Extract the [x, y] coordinate from the center of the cell holding the provided text.  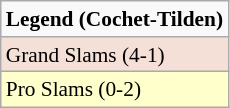
Grand Slams (4-1) [114, 55]
Pro Slams (0-2) [114, 90]
Legend (Cochet-Tilden) [114, 19]
